For the text-containing cell, return its midpoint in (x, y) coordinate format. 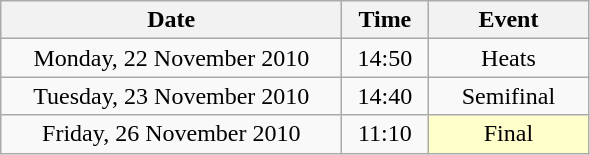
Heats (508, 58)
Tuesday, 23 November 2010 (172, 96)
Time (385, 20)
Date (172, 20)
Friday, 26 November 2010 (172, 134)
Monday, 22 November 2010 (172, 58)
14:50 (385, 58)
14:40 (385, 96)
11:10 (385, 134)
Final (508, 134)
Event (508, 20)
Semifinal (508, 96)
